For the text-containing cell, return its midpoint in (X, Y) coordinate format. 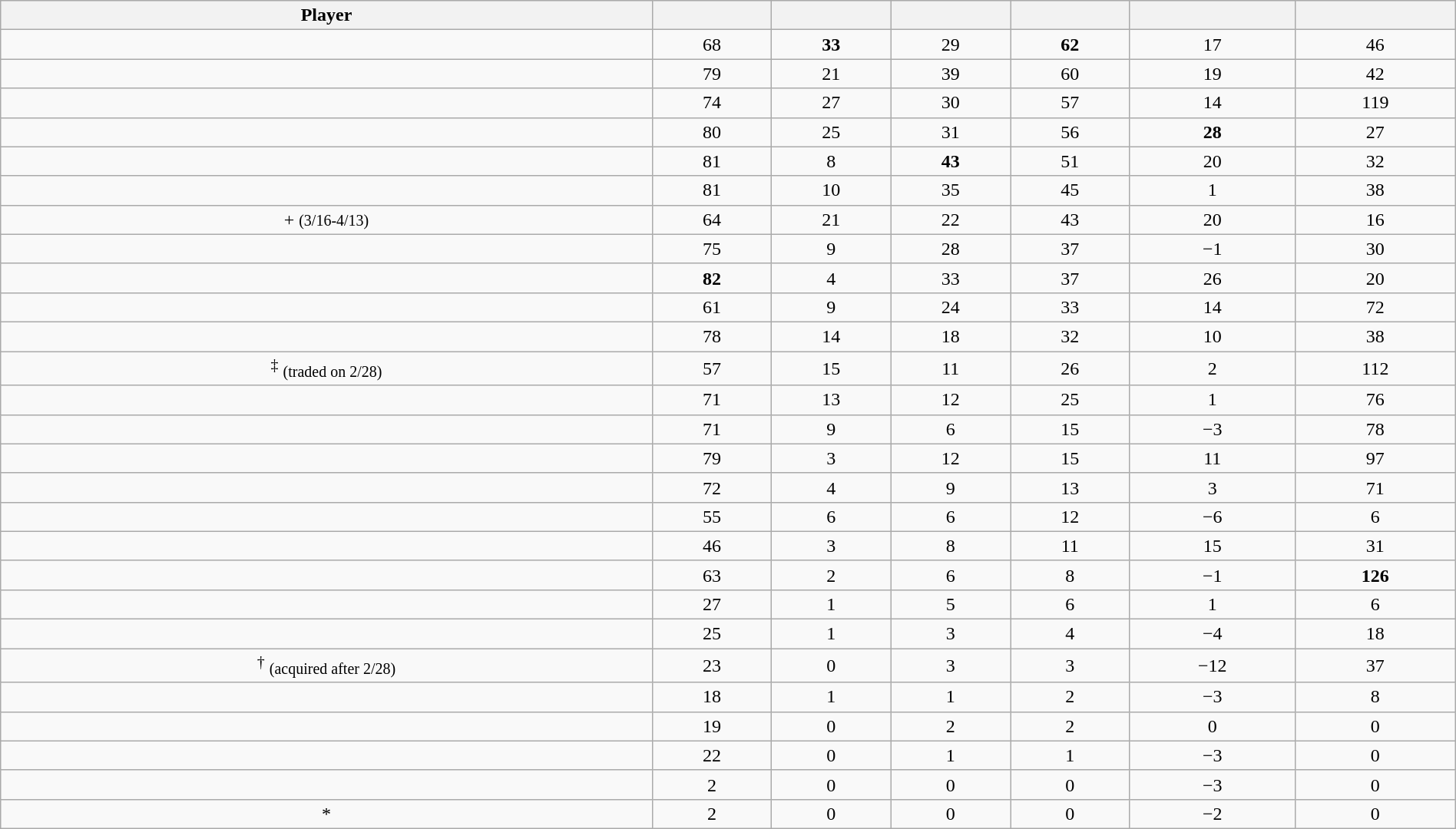
68 (711, 45)
61 (711, 307)
−6 (1213, 517)
39 (951, 74)
29 (951, 45)
−12 (1213, 666)
82 (711, 278)
35 (951, 190)
97 (1375, 458)
75 (711, 249)
45 (1070, 190)
17 (1213, 45)
23 (711, 666)
64 (711, 220)
80 (711, 132)
126 (1375, 575)
55 (711, 517)
51 (1070, 161)
62 (1070, 45)
42 (1375, 74)
5 (951, 604)
+ (3/16-4/13) (326, 220)
56 (1070, 132)
63 (711, 575)
76 (1375, 400)
‡ (traded on 2/28) (326, 368)
60 (1070, 74)
−4 (1213, 634)
16 (1375, 220)
Player (326, 15)
* (326, 814)
−2 (1213, 814)
119 (1375, 103)
112 (1375, 368)
24 (951, 307)
† (acquired after 2/28) (326, 666)
74 (711, 103)
